Provide the [x, y] coordinate of the cell's center where the given text is located.  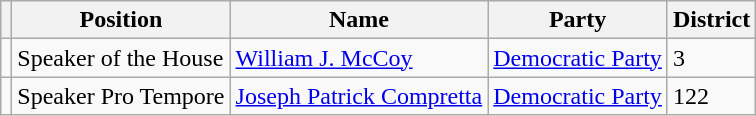
Speaker of the House [121, 58]
District [711, 20]
Name [359, 20]
122 [711, 96]
Position [121, 20]
Joseph Patrick Compretta [359, 96]
3 [711, 58]
Party [578, 20]
William J. McCoy [359, 58]
Speaker Pro Tempore [121, 96]
